From the cell containing the given text, extract its center point as (X, Y) coordinate. 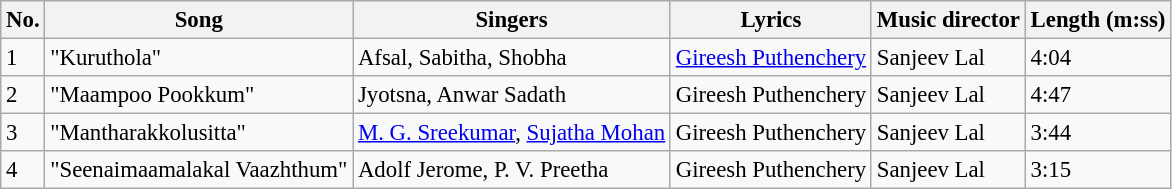
"Maampoo Pookkum" (199, 95)
"Seenaimaamalakal Vaazhthum" (199, 170)
Afsal, Sabitha, Shobha (512, 58)
4 (23, 170)
3:44 (1098, 133)
No. (23, 20)
M. G. Sreekumar, Sujatha Mohan (512, 133)
4:04 (1098, 58)
Lyrics (770, 20)
Adolf Jerome, P. V. Preetha (512, 170)
"Mantharakkolusitta" (199, 133)
Singers (512, 20)
3:15 (1098, 170)
Song (199, 20)
1 (23, 58)
Jyotsna, Anwar Sadath (512, 95)
3 (23, 133)
4:47 (1098, 95)
Music director (948, 20)
Length (m:ss) (1098, 20)
2 (23, 95)
"Kuruthola" (199, 58)
